For the text-containing cell, return its midpoint in [x, y] coordinate format. 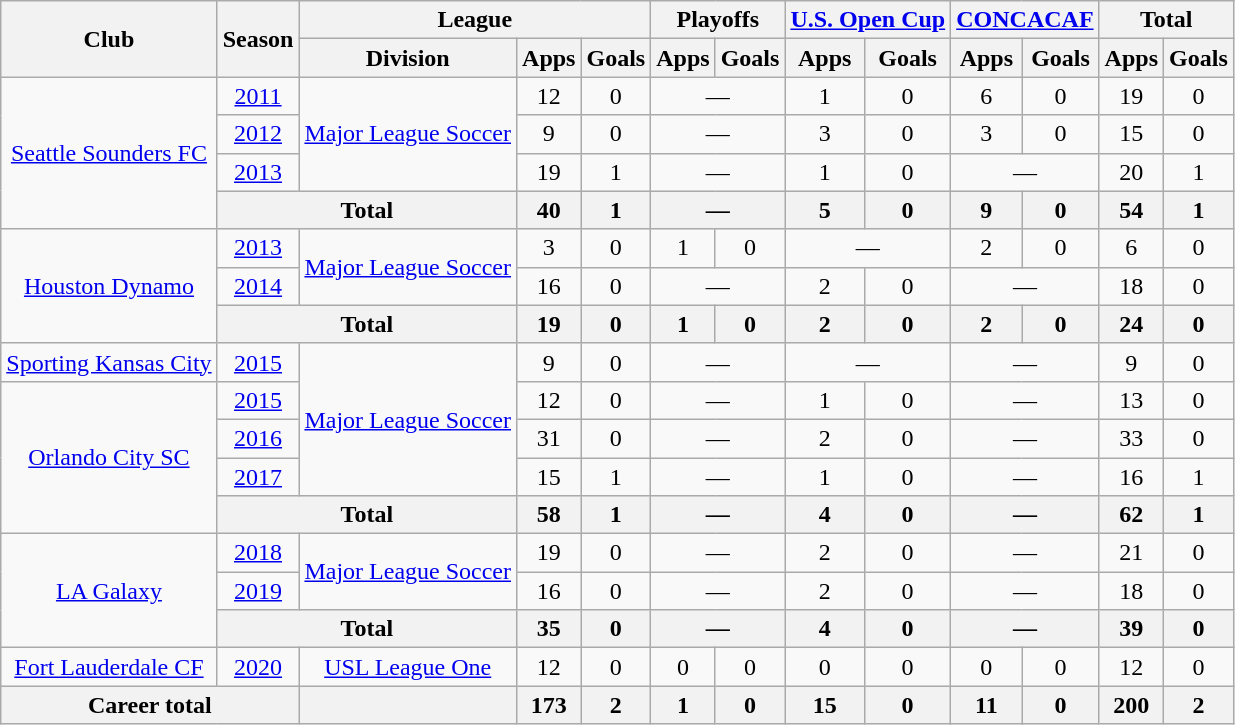
Season [258, 39]
39 [1131, 629]
21 [1131, 553]
CONCACAF [1025, 20]
Club [109, 39]
Career total [150, 705]
5 [825, 210]
2016 [258, 438]
200 [1131, 705]
2018 [258, 553]
Seattle Sounders FC [109, 153]
U.S. Open Cup [868, 20]
2012 [258, 134]
Orlando City SC [109, 457]
Houston Dynamo [109, 286]
Fort Lauderdale CF [109, 667]
40 [549, 210]
35 [549, 629]
54 [1131, 210]
31 [549, 438]
2011 [258, 96]
58 [549, 515]
2014 [258, 286]
Sporting Kansas City [109, 362]
League [475, 20]
2019 [258, 591]
11 [986, 705]
173 [549, 705]
Playoffs [718, 20]
LA Galaxy [109, 591]
62 [1131, 515]
USL League One [408, 667]
Division [408, 58]
24 [1131, 324]
2020 [258, 667]
2017 [258, 477]
20 [1131, 172]
33 [1131, 438]
13 [1131, 400]
